Determine the [x, y] coordinate at the center of the cell enclosing the given text.  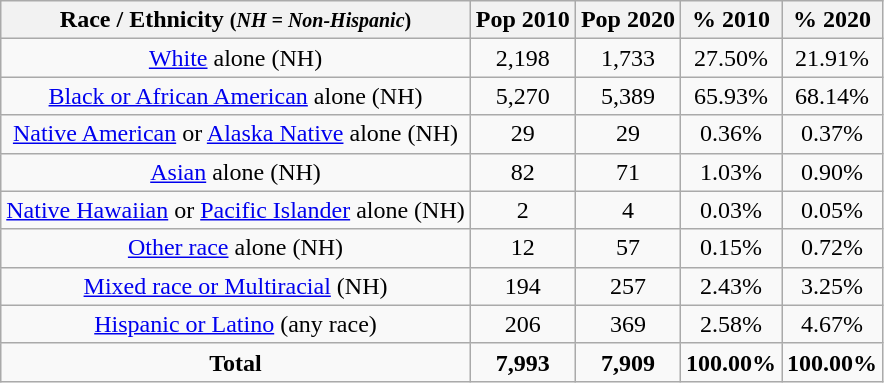
Pop 2020 [628, 20]
7,993 [522, 362]
7,909 [628, 362]
194 [522, 286]
2.58% [730, 324]
57 [628, 248]
21.91% [832, 58]
% 2010 [730, 20]
257 [628, 286]
82 [522, 172]
1.03% [730, 172]
2,198 [522, 58]
0.05% [832, 210]
12 [522, 248]
0.72% [832, 248]
65.93% [730, 96]
Black or African American alone (NH) [236, 96]
White alone (NH) [236, 58]
2 [522, 210]
Native Hawaiian or Pacific Islander alone (NH) [236, 210]
% 2020 [832, 20]
0.15% [730, 248]
0.37% [832, 134]
5,270 [522, 96]
Asian alone (NH) [236, 172]
Total [236, 362]
Native American or Alaska Native alone (NH) [236, 134]
3.25% [832, 286]
Hispanic or Latino (any race) [236, 324]
Other race alone (NH) [236, 248]
71 [628, 172]
Mixed race or Multiracial (NH) [236, 286]
27.50% [730, 58]
2.43% [730, 286]
Pop 2010 [522, 20]
68.14% [832, 96]
0.36% [730, 134]
1,733 [628, 58]
5,389 [628, 96]
0.90% [832, 172]
0.03% [730, 210]
4 [628, 210]
206 [522, 324]
Race / Ethnicity (NH = Non-Hispanic) [236, 20]
4.67% [832, 324]
369 [628, 324]
